Pinpoint the cell where the given text exists, returning its (x, y) midpoint coordinate. 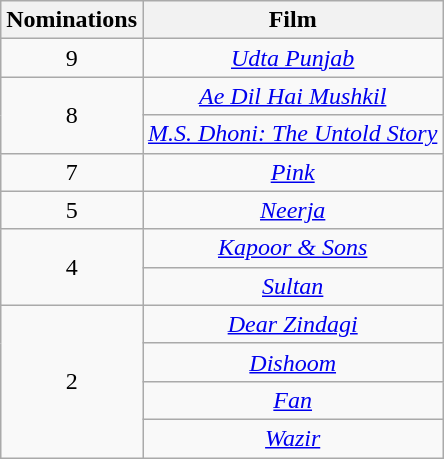
2 (72, 381)
Film (292, 20)
Dishoom (292, 362)
Neerja (292, 210)
7 (72, 172)
Udta Punjab (292, 58)
4 (72, 267)
8 (72, 115)
Wazir (292, 438)
Kapoor & Sons (292, 248)
Pink (292, 172)
Dear Zindagi (292, 324)
Sultan (292, 286)
9 (72, 58)
Nominations (72, 20)
M.S. Dhoni: The Untold Story (292, 134)
Ae Dil Hai Mushkil (292, 96)
Fan (292, 400)
5 (72, 210)
